Return (X, Y) of the center of cell containing provided text 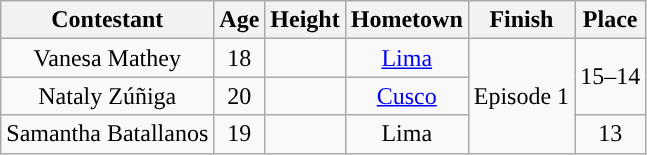
Vanesa Mathey (108, 58)
19 (240, 134)
Episode 1 (521, 96)
Contestant (108, 20)
Height (305, 20)
15–14 (610, 77)
Finish (521, 20)
Nataly Zúñiga (108, 96)
Age (240, 20)
Place (610, 20)
20 (240, 96)
18 (240, 58)
Hometown (406, 20)
Cusco (406, 96)
13 (610, 134)
Samantha Batallanos (108, 134)
